Return (x, y) of the center of cell containing provided text 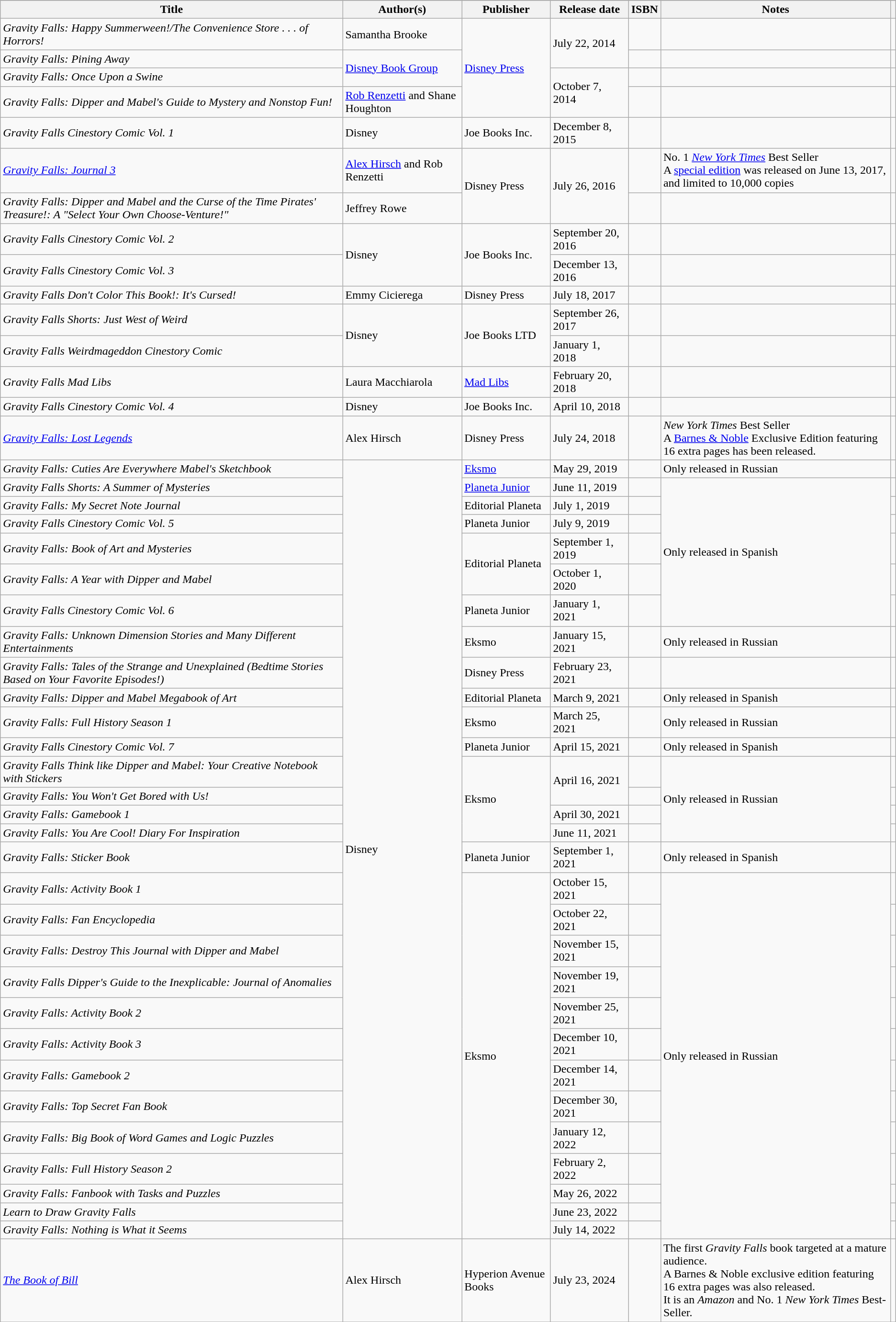
July 1, 2019 (590, 505)
October 15, 2021 (590, 888)
May 26, 2022 (590, 1193)
Hyperion Avenue Books (506, 1281)
Gravity Falls: Fan Encyclopedia (171, 920)
Gravity Falls Cinestory Comic Vol. 2 (171, 239)
Gravity Falls Dipper's Guide to the Inexplicable: Journal of Anomalies (171, 982)
Gravity Falls: Lost Legends (171, 438)
Gravity Falls: Full History Season 2 (171, 1169)
Release date (590, 10)
Alex Hirsch and Rob Renzetti (402, 170)
Gravity Falls: Dipper and Mabel's Guide to Mystery and Nonstop Fun! (171, 101)
January 1, 2018 (590, 350)
Gravity Falls: Book of Art and Mysteries (171, 549)
Jeffrey Rowe (402, 208)
November 19, 2021 (590, 982)
Title (171, 10)
Publisher (506, 10)
December 13, 2016 (590, 270)
November 25, 2021 (590, 1013)
January 1, 2021 (590, 611)
New York Times Best SellerA Barnes & Noble Exclusive Edition featuring 16 extra pages has been released. (775, 438)
Learn to Draw Gravity Falls (171, 1211)
Gravity Falls: My Secret Note Journal (171, 505)
June 11, 2019 (590, 487)
September 1, 2021 (590, 858)
April 10, 2018 (590, 407)
Gravity Falls Cinestory Comic Vol. 1 (171, 133)
Gravity Falls: A Year with Dipper and Mabel (171, 579)
Gravity Falls: Sticker Book (171, 858)
Gravity Falls: Destroy This Journal with Dipper and Mabel (171, 951)
October 1, 2020 (590, 579)
July 26, 2016 (590, 186)
December 14, 2021 (590, 1075)
February 23, 2021 (590, 673)
Gravity Falls: Dipper and Mabel and the Curse of the Time Pirates' Treasure!: A "Select Your Own Choose-Venture!" (171, 208)
Samantha Brooke (402, 34)
July 24, 2018 (590, 438)
July 22, 2014 (590, 43)
Gravity Falls: Nothing is What it Seems (171, 1230)
Gravity Falls: Activity Book 1 (171, 888)
Gravity Falls Cinestory Comic Vol. 6 (171, 611)
Notes (775, 10)
December 8, 2015 (590, 133)
Laura Macchiarola (402, 382)
June 11, 2021 (590, 833)
ISBN (644, 10)
Gravity Falls: Activity Book 2 (171, 1013)
Gravity Falls: Happy Summerween!/The Convenience Store . . . of Horrors! (171, 34)
March 9, 2021 (590, 697)
June 23, 2022 (590, 1211)
July 23, 2024 (590, 1281)
Gravity Falls Weirdmageddon Cinestory Comic (171, 350)
Gravity Falls: Gamebook 2 (171, 1075)
Gravity Falls Shorts: Just West of Weird (171, 320)
Gravity Falls: Big Book of Word Games and Logic Puzzles (171, 1137)
Gravity Falls: Once Upon a Swine (171, 77)
Rob Renzetti and Shane Houghton (402, 101)
April 15, 2021 (590, 747)
Gravity Falls: Fanbook with Tasks and Puzzles (171, 1193)
September 20, 2016 (590, 239)
December 10, 2021 (590, 1044)
July 9, 2019 (590, 524)
May 29, 2019 (590, 469)
Gravity Falls Cinestory Comic Vol. 4 (171, 407)
Author(s) (402, 10)
Emmy Cicierega (402, 295)
Gravity Falls: You Are Cool! Diary For Inspiration (171, 833)
Gravity Falls Mad Libs (171, 382)
January 12, 2022 (590, 1137)
Gravity Falls Cinestory Comic Vol. 5 (171, 524)
Gravity Falls: Top Secret Fan Book (171, 1107)
April 30, 2021 (590, 815)
Gravity Falls: Tales of the Strange and Unexplained (Bedtime Stories Based on Your Favorite Episodes!) (171, 673)
Gravity Falls Think like Dipper and Mabel: Your Creative Notebook with Stickers (171, 772)
July 14, 2022 (590, 1230)
Gravity Falls: Unknown Dimension Stories and Many Different Entertainments (171, 641)
February 2, 2022 (590, 1169)
September 1, 2019 (590, 549)
Gravity Falls: Cuties Are Everywhere Mabel's Sketchbook (171, 469)
December 30, 2021 (590, 1107)
Mad Libs (506, 382)
November 15, 2021 (590, 951)
January 15, 2021 (590, 641)
Gravity Falls: Pining Away (171, 59)
April 16, 2021 (590, 781)
Gravity Falls Cinestory Comic Vol. 7 (171, 747)
Gravity Falls: Full History Season 1 (171, 722)
Gravity Falls Don't Color This Book!: It's Cursed! (171, 295)
March 25, 2021 (590, 722)
Gravity Falls Shorts: A Summer of Mysteries (171, 487)
Joe Books LTD (506, 335)
Gravity Falls: You Won't Get Bored with Us! (171, 796)
February 20, 2018 (590, 382)
Gravity Falls: Gamebook 1 (171, 815)
September 26, 2017 (590, 320)
Disney Book Group (402, 68)
No. 1 New York Times Best Seller A special edition was released on June 13, 2017, and limited to 10,000 copies (775, 170)
Gravity Falls Cinestory Comic Vol. 3 (171, 270)
July 18, 2017 (590, 295)
The Book of Bill (171, 1281)
October 7, 2014 (590, 93)
Gravity Falls: Activity Book 3 (171, 1044)
October 22, 2021 (590, 920)
Gravity Falls: Dipper and Mabel Megabook of Art (171, 697)
Gravity Falls: Journal 3 (171, 170)
